Find where the given text appears and provide that cell's center as (X, Y) coordinate. 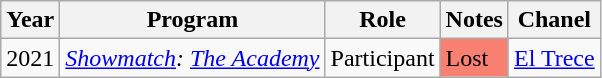
Showmatch: The Academy (192, 58)
El Trece (554, 58)
Participant (382, 58)
Program (192, 20)
Chanel (554, 20)
Notes (474, 20)
Year (30, 20)
Role (382, 20)
Lost (474, 58)
2021 (30, 58)
